Return the (x, y) coordinate for the center point of the cell that contains the specified text.  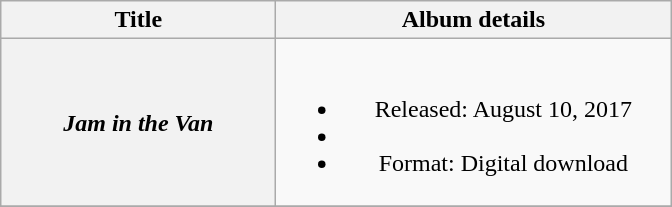
Album details (474, 20)
Title (138, 20)
Jam in the Van (138, 122)
Released: August 10, 2017Format: Digital download (474, 122)
